For the text-containing cell, return its midpoint in (X, Y) coordinate format. 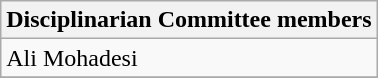
Ali Mohadesi (189, 58)
Disciplinarian Committee members (189, 20)
